Identify which cell holds the provided text, then report its [x, y] central coordinate. 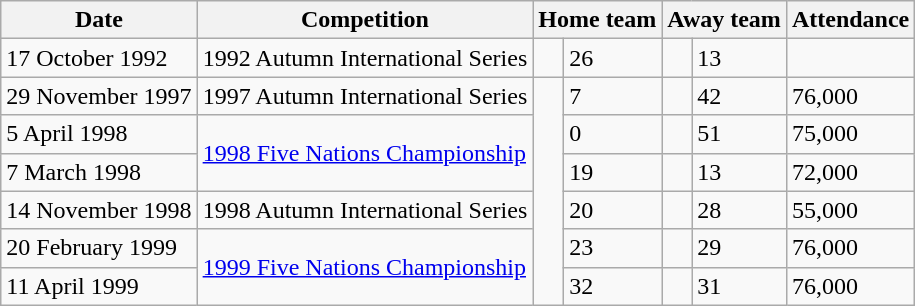
42 [740, 96]
1999 Five Nations Championship [365, 267]
1992 Autumn International Series [365, 58]
7 [613, 96]
Date [99, 20]
Attendance [850, 20]
7 March 1998 [99, 172]
19 [613, 172]
23 [613, 248]
55,000 [850, 210]
Competition [365, 20]
29 November 1997 [99, 96]
26 [613, 58]
17 October 1992 [99, 58]
31 [740, 286]
28 [740, 210]
1997 Autumn International Series [365, 96]
1998 Five Nations Championship [365, 153]
72,000 [850, 172]
Away team [724, 20]
14 November 1998 [99, 210]
32 [613, 286]
29 [740, 248]
5 April 1998 [99, 134]
Home team [598, 20]
11 April 1999 [99, 286]
0 [613, 134]
51 [740, 134]
75,000 [850, 134]
20 February 1999 [99, 248]
20 [613, 210]
1998 Autumn International Series [365, 210]
